Detect which cell encompasses the target text, then output its [x, y] center coordinate. 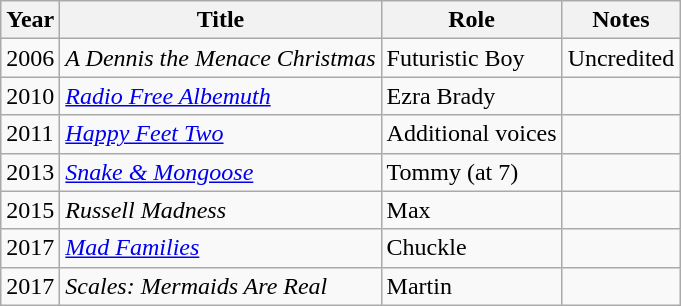
Futuristic Boy [472, 58]
Russell Madness [220, 210]
Title [220, 20]
Max [472, 210]
Chuckle [472, 248]
Additional voices [472, 134]
Scales: Mermaids Are Real [220, 286]
Tommy (at 7) [472, 172]
Happy Feet Two [220, 134]
2011 [30, 134]
Mad Families [220, 248]
Snake & Mongoose [220, 172]
2015 [30, 210]
2006 [30, 58]
A Dennis the Menace Christmas [220, 58]
Ezra Brady [472, 96]
Role [472, 20]
Year [30, 20]
Uncredited [621, 58]
Radio Free Albemuth [220, 96]
Martin [472, 286]
Notes [621, 20]
2013 [30, 172]
2010 [30, 96]
